From the cell containing the given text, extract its center point as [x, y] coordinate. 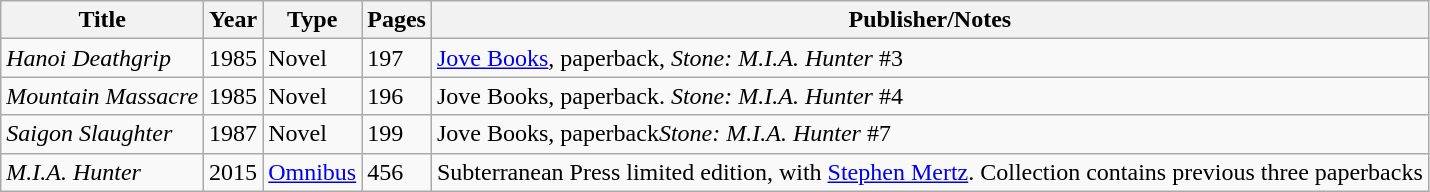
Type [312, 20]
Hanoi Deathgrip [102, 58]
Saigon Slaughter [102, 134]
Jove Books, paperbackStone: M.I.A. Hunter #7 [930, 134]
M.I.A. Hunter [102, 172]
Publisher/Notes [930, 20]
199 [397, 134]
Title [102, 20]
Jove Books, paperback, Stone: M.I.A. Hunter #3 [930, 58]
Pages [397, 20]
1987 [234, 134]
2015 [234, 172]
196 [397, 96]
Omnibus [312, 172]
Subterranean Press limited edition, with Stephen Mertz. Collection contains previous three paperbacks [930, 172]
Mountain Massacre [102, 96]
456 [397, 172]
Jove Books, paperback. Stone: M.I.A. Hunter #4 [930, 96]
197 [397, 58]
Year [234, 20]
